For the text-containing cell, return its midpoint in (X, Y) coordinate format. 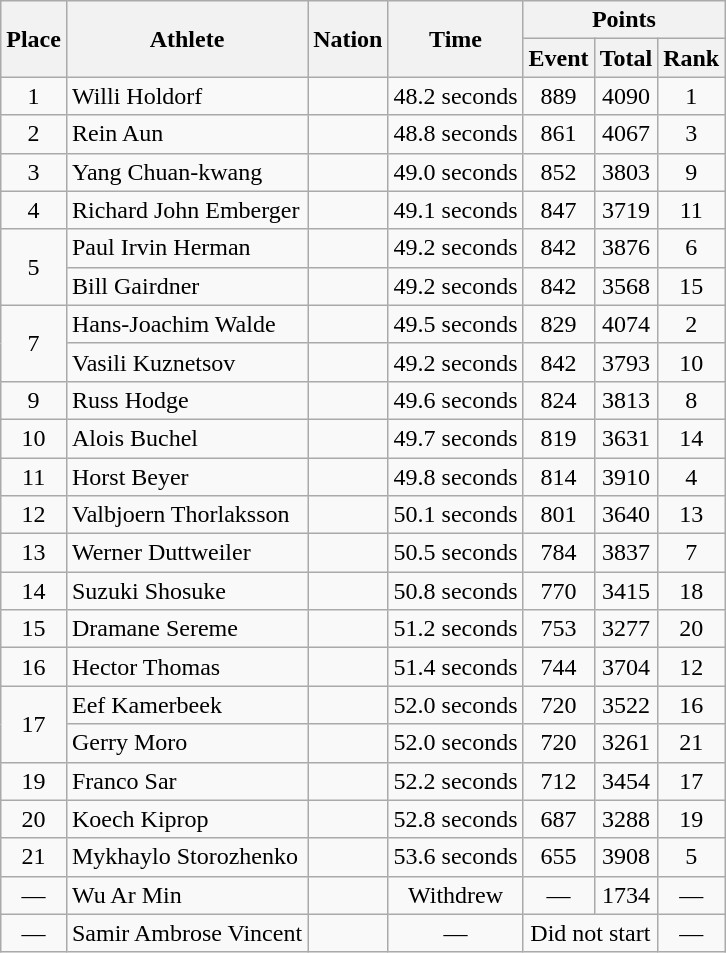
Paul Irvin Herman (186, 248)
Time (456, 39)
784 (558, 553)
Werner Duttweiler (186, 553)
49.8 seconds (456, 477)
Did not start (590, 933)
Valbjoern Thorlaksson (186, 515)
3813 (626, 400)
3522 (626, 705)
49.0 seconds (456, 172)
3415 (626, 591)
Mykhaylo Storozhenko (186, 857)
770 (558, 591)
744 (558, 667)
Bill Gairdner (186, 286)
Willi Holdorf (186, 96)
Nation (348, 39)
3876 (626, 248)
Athlete (186, 39)
48.2 seconds (456, 96)
49.6 seconds (456, 400)
712 (558, 781)
Horst Beyer (186, 477)
Hans-Joachim Walde (186, 324)
814 (558, 477)
51.4 seconds (456, 667)
3910 (626, 477)
Rein Aun (186, 134)
801 (558, 515)
Alois Buchel (186, 438)
753 (558, 629)
Koech Kiprop (186, 819)
3837 (626, 553)
Richard John Emberger (186, 210)
Gerry Moro (186, 743)
50.8 seconds (456, 591)
852 (558, 172)
3454 (626, 781)
3288 (626, 819)
Points (624, 20)
3277 (626, 629)
49.5 seconds (456, 324)
3803 (626, 172)
Dramane Sereme (186, 629)
52.2 seconds (456, 781)
1734 (626, 895)
Total (626, 58)
3631 (626, 438)
Wu Ar Min (186, 895)
861 (558, 134)
4074 (626, 324)
49.7 seconds (456, 438)
48.8 seconds (456, 134)
8 (692, 400)
3793 (626, 362)
819 (558, 438)
3704 (626, 667)
Vasili Kuznetsov (186, 362)
Event (558, 58)
3568 (626, 286)
18 (692, 591)
Yang Chuan-kwang (186, 172)
6 (692, 248)
3908 (626, 857)
4090 (626, 96)
Hector Thomas (186, 667)
687 (558, 819)
Franco Sar (186, 781)
Withdrew (456, 895)
Suzuki Shosuke (186, 591)
52.8 seconds (456, 819)
Place (34, 39)
3640 (626, 515)
3719 (626, 210)
Rank (692, 58)
Samir Ambrose Vincent (186, 933)
847 (558, 210)
824 (558, 400)
50.5 seconds (456, 553)
Russ Hodge (186, 400)
53.6 seconds (456, 857)
889 (558, 96)
4067 (626, 134)
Eef Kamerbeek (186, 705)
49.1 seconds (456, 210)
51.2 seconds (456, 629)
829 (558, 324)
655 (558, 857)
50.1 seconds (456, 515)
3261 (626, 743)
